Provide the (X, Y) coordinate of the cell's center where the given text is located.  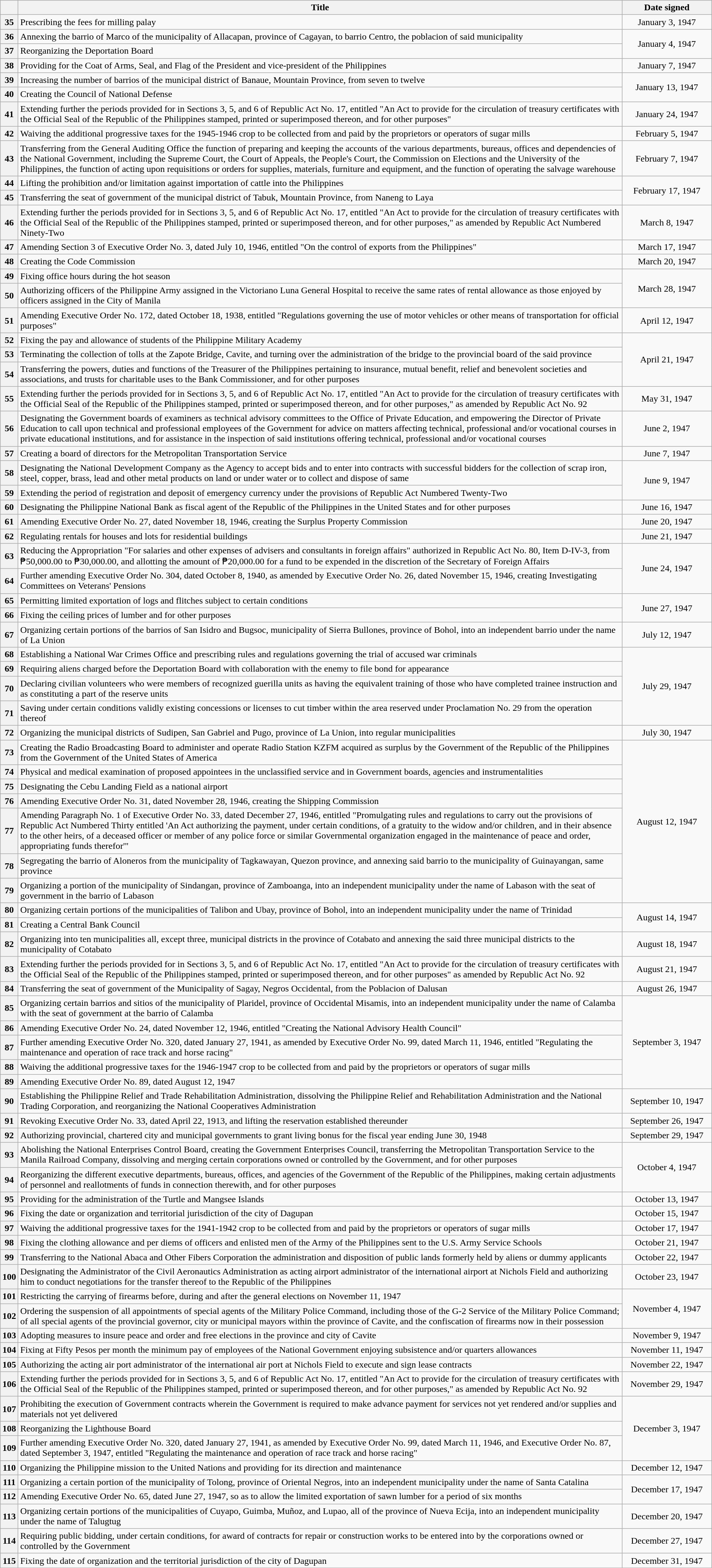
111 (9, 1482)
56 (9, 429)
July 30, 1947 (667, 733)
38 (9, 65)
Creating the Council of National Defense (320, 94)
85 (9, 1008)
73 (9, 752)
February 7, 1947 (667, 158)
102 (9, 1316)
68 (9, 654)
40 (9, 94)
Creating a board of directors for the Metropolitan Transportation Service (320, 453)
64 (9, 581)
Authorizing the acting air port administrator of the international air port at Nichols Field to execute and sign lease contracts (320, 1365)
87 (9, 1047)
September 3, 1947 (667, 1042)
88 (9, 1067)
39 (9, 80)
107 (9, 1409)
Amending Executive Order No. 89, dated August 12, 1947 (320, 1082)
78 (9, 866)
Amending Section 3 of Executive Order No. 3, dated July 10, 1946, entitled "On the control of exports from the Philippines" (320, 247)
Fixing the ceiling prices of lumber and for other purposes (320, 615)
54 (9, 374)
Lifting the prohibition and/or limitation against importation of cattle into the Philippines (320, 183)
Requiring aliens charged before the Deportation Board with collaboration with the enemy to file bond for appearance (320, 669)
November 4, 1947 (667, 1308)
Fixing at Fifty Pesos per month the minimum pay of employees of the National Government enjoying subsistence and/or quarters allowances (320, 1350)
Amending Executive Order No. 65, dated June 27, 1947, so as to allow the limited exportation of sawn lumber for a period of six months (320, 1497)
52 (9, 340)
February 17, 1947 (667, 190)
Amending Executive Order No. 27, dated November 18, 1946, creating the Surplus Property Commission (320, 521)
41 (9, 114)
November 29, 1947 (667, 1384)
101 (9, 1296)
51 (9, 320)
Extending the period of registration and deposit of emergency currency under the provisions of Republic Act Numbered Twenty-Two (320, 492)
January 3, 1947 (667, 22)
March 17, 1947 (667, 247)
June 27, 1947 (667, 608)
91 (9, 1121)
94 (9, 1180)
Increasing the number of barrios of the municipal district of Banaue, Mountain Province, from seven to twelve (320, 80)
February 5, 1947 (667, 133)
96 (9, 1214)
May 31, 1947 (667, 399)
103 (9, 1336)
108 (9, 1428)
Providing for the administration of the Turtle and Mangsee Islands (320, 1199)
July 29, 1947 (667, 686)
55 (9, 399)
75 (9, 786)
112 (9, 1497)
Regulating rentals for houses and lots for residential buildings (320, 536)
August 21, 1947 (667, 969)
September 29, 1947 (667, 1135)
61 (9, 521)
June 24, 1947 (667, 569)
60 (9, 507)
August 18, 1947 (667, 944)
Adopting measures to insure peace and order and free elections in the province and city of Cavite (320, 1336)
83 (9, 969)
Physical and medical examination of proposed appointees in the unclassified service and in Government boards, agencies and instrumentalities (320, 772)
Designating the Philippine National Bank as fiscal agent of the Republic of the Philippines in the United States and for other purposes (320, 507)
Waiving the additional progressive taxes for the 1946-1947 crop to be collected from and paid by the proprietors or operators of sugar mills (320, 1067)
December 12, 1947 (667, 1468)
Organizing certain portions of the municipalities of Talibon and Ubay, province of Bohol, into an independent municipality under the name of Trinidad (320, 910)
April 12, 1947 (667, 320)
37 (9, 51)
77 (9, 831)
Revoking Executive Order No. 33, dated April 22, 1913, and lifting the reservation established thereunder (320, 1121)
October 4, 1947 (667, 1167)
45 (9, 197)
Designating the Cebu Landing Field as a national airport (320, 786)
Organizing the municipal districts of Sudipen, San Gabriel and Pugo, province of La Union, into regular municipalities (320, 733)
46 (9, 222)
63 (9, 556)
86 (9, 1028)
January 4, 1947 (667, 44)
98 (9, 1242)
74 (9, 772)
June 21, 1947 (667, 536)
March 28, 1947 (667, 288)
Establishing a National War Crimes Office and prescribing rules and regulations governing the trial of accused war criminals (320, 654)
Fixing office hours during the hot season (320, 276)
92 (9, 1135)
November 11, 1947 (667, 1350)
October 13, 1947 (667, 1199)
Transferring the seat of government of the Municipality of Sagay, Negros Occidental, from the Poblacion of Dalusan (320, 988)
84 (9, 988)
Waiving the additional progressive taxes for the 1945-1946 crop to be collected from and paid by the proprietors or operators of sugar mills (320, 133)
Fixing the pay and allowance of students of the Philippine Military Academy (320, 340)
48 (9, 262)
109 (9, 1448)
76 (9, 801)
September 10, 1947 (667, 1101)
114 (9, 1541)
90 (9, 1101)
43 (9, 158)
110 (9, 1468)
71 (9, 713)
Permitting limited exportation of logs and flitches subject to certain conditions (320, 601)
100 (9, 1276)
67 (9, 634)
106 (9, 1384)
104 (9, 1350)
79 (9, 891)
Fixing the date or organization and territorial jurisdiction of the city of Dagupan (320, 1214)
99 (9, 1257)
January 7, 1947 (667, 65)
January 24, 1947 (667, 114)
Creating the Code Commission (320, 262)
December 3, 1947 (667, 1428)
June 20, 1947 (667, 521)
October 15, 1947 (667, 1214)
50 (9, 296)
September 26, 1947 (667, 1121)
Reorganizing the Deportation Board (320, 51)
89 (9, 1082)
April 21, 1947 (667, 360)
70 (9, 688)
Transferring the seat of government of the municipal district of Tabuk, Mountain Province, from Naneng to Laya (320, 197)
113 (9, 1516)
June 16, 1947 (667, 507)
January 13, 1947 (667, 87)
August 14, 1947 (667, 917)
Fixing the clothing allowance and per diems of officers and enlisted men of the Army of the Philippines sent to the U.S. Army Service Schools (320, 1242)
97 (9, 1228)
93 (9, 1155)
March 8, 1947 (667, 222)
Prescribing the fees for milling palay (320, 22)
35 (9, 22)
Fixing the date of organization and the territorial jurisdiction of the city of Dagupan (320, 1560)
69 (9, 669)
Date signed (667, 8)
58 (9, 473)
August 26, 1947 (667, 988)
Organizing the Philippine mission to the United Nations and providing for its direction and maintenance (320, 1468)
115 (9, 1560)
81 (9, 925)
53 (9, 354)
42 (9, 133)
59 (9, 492)
62 (9, 536)
October 17, 1947 (667, 1228)
Annexing the barrio of Marco of the municipality of Allacapan, province of Cagayan, to barrio Centro, the poblacion of said municipality (320, 37)
80 (9, 910)
66 (9, 615)
December 17, 1947 (667, 1489)
July 12, 1947 (667, 634)
Waiving the additional progressive taxes for the 1941-1942 crop to be collected from and paid by the proprietors or operators of sugar mills (320, 1228)
March 20, 1947 (667, 262)
95 (9, 1199)
November 9, 1947 (667, 1336)
June 7, 1947 (667, 453)
Amending Executive Order No. 31, dated November 28, 1946, creating the Shipping Commission (320, 801)
Creating a Central Bank Council (320, 925)
June 2, 1947 (667, 429)
Authorizing provincial, chartered city and municipal governments to grant living bonus for the fiscal year ending June 30, 1948 (320, 1135)
October 23, 1947 (667, 1276)
August 12, 1947 (667, 821)
December 20, 1947 (667, 1516)
44 (9, 183)
October 22, 1947 (667, 1257)
49 (9, 276)
57 (9, 453)
Reorganizing the Lighthouse Board (320, 1428)
47 (9, 247)
82 (9, 944)
72 (9, 733)
65 (9, 601)
June 9, 1947 (667, 480)
105 (9, 1365)
Amending Executive Order No. 24, dated November 12, 1946, entitled "Creating the National Advisory Health Council" (320, 1028)
November 22, 1947 (667, 1365)
36 (9, 37)
December 27, 1947 (667, 1541)
Providing for the Coat of Arms, Seal, and Flag of the President and vice-president of the Philippines (320, 65)
October 21, 1947 (667, 1242)
Restricting the carrying of firearms before, during and after the general elections on November 11, 1947 (320, 1296)
Title (320, 8)
December 31, 1947 (667, 1560)
